Pinpoint the cell where the given text exists, returning its (x, y) midpoint coordinate. 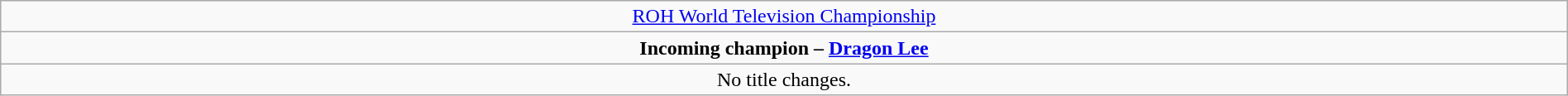
No title changes. (784, 79)
ROH World Television Championship (784, 17)
Incoming champion – Dragon Lee (784, 48)
